Find where the given text appears and provide that cell's center as (X, Y) coordinate. 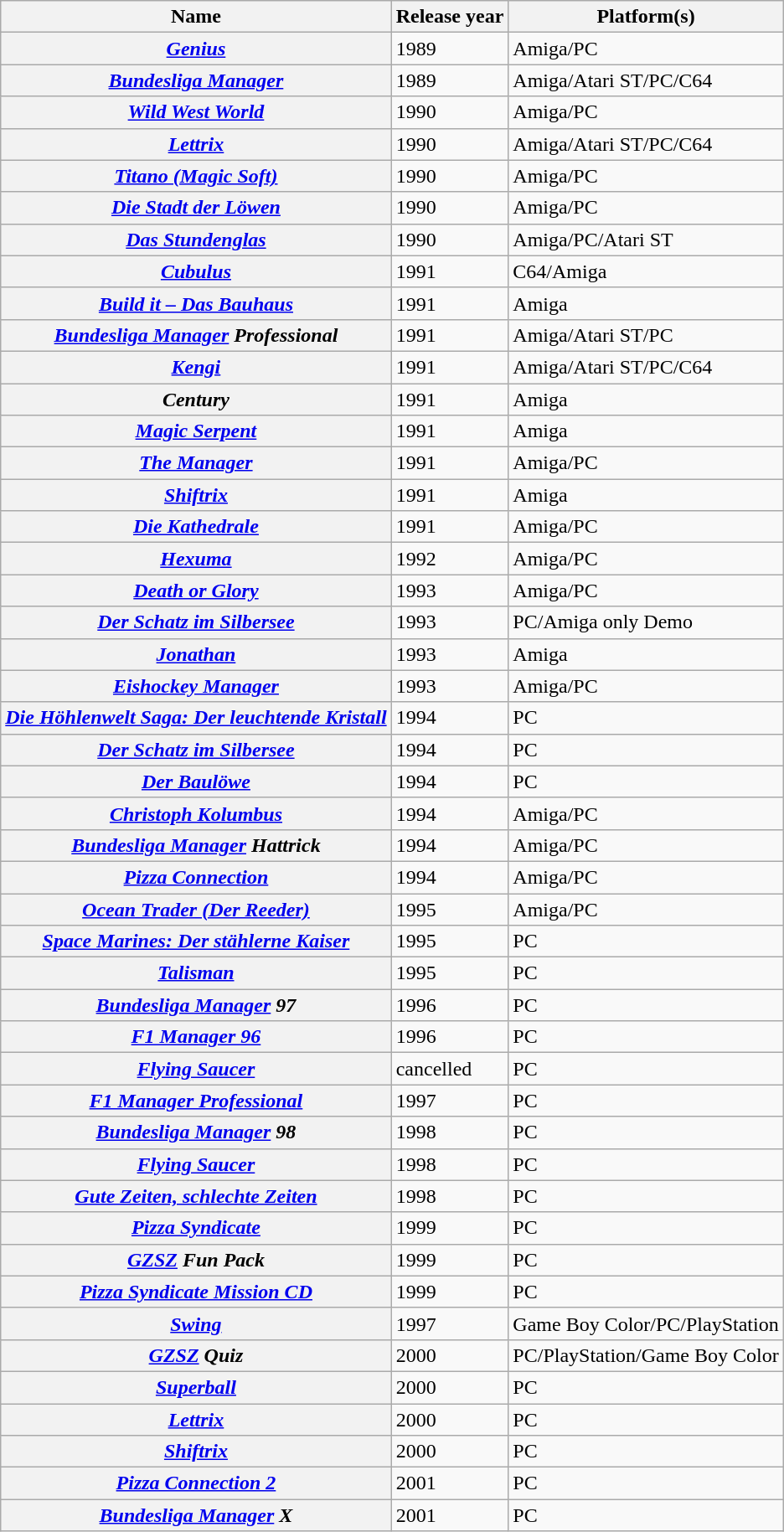
Space Marines: Der stählerne Kaiser (196, 941)
cancelled (450, 1069)
Genius (196, 49)
Magic Serpent (196, 431)
Amiga/PC/Atari ST (646, 240)
Die Stadt der Löwen (196, 208)
F1 Manager 96 (196, 1037)
Game Boy Color/PC/PlayStation (646, 1323)
Pizza Syndicate (196, 1228)
Die Kathedrale (196, 527)
Ocean Trader (Der Reeder) (196, 909)
Platform(s) (646, 17)
GZSZ Quiz (196, 1355)
C64/Amiga (646, 271)
Name (196, 17)
1992 (450, 559)
Amiga/Atari ST/PC (646, 335)
Bundesliga Manager Professional (196, 335)
F1 Manager Professional (196, 1101)
Bundesliga Manager X (196, 1515)
Talisman (196, 973)
Pizza Connection 2 (196, 1483)
Kengi (196, 367)
Century (196, 400)
PC/PlayStation/Game Boy Color (646, 1355)
Bundesliga Manager 98 (196, 1132)
The Manager (196, 463)
Superball (196, 1387)
GZSZ Fun Pack (196, 1260)
Eishockey Manager (196, 686)
Bundesliga Manager (196, 80)
Wild West World (196, 112)
Titano (Magic Soft) (196, 176)
Bundesliga Manager Hattrick (196, 845)
Death or Glory (196, 591)
Gute Zeiten, schlechte Zeiten (196, 1196)
Swing (196, 1323)
Die Höhlenwelt Saga: Der leuchtende Kristall (196, 718)
Pizza Syndicate Mission CD (196, 1292)
Release year (450, 17)
Christoph Kolumbus (196, 813)
Jonathan (196, 654)
Hexuma (196, 559)
Bundesliga Manager 97 (196, 1005)
Build it – Das Bauhaus (196, 303)
Pizza Connection (196, 877)
PC/Amiga only Demo (646, 622)
Das Stundenglas (196, 240)
Cubulus (196, 271)
Der Baulöwe (196, 781)
